Find where the given text appears and provide that cell's center as (x, y) coordinate. 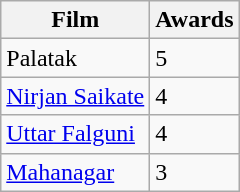
Mahanagar (76, 172)
Awards (194, 20)
Film (76, 20)
5 (194, 58)
Palatak (76, 58)
3 (194, 172)
Nirjan Saikate (76, 96)
Uttar Falguni (76, 134)
